Determine the [X, Y] coordinate at the center of the cell enclosing the given text.  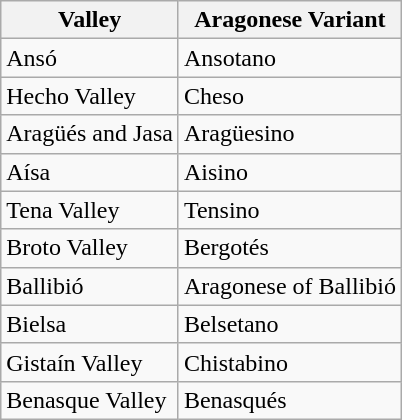
Aragonese of Ballibió [290, 286]
Bergotés [290, 248]
Gistaín Valley [90, 362]
Ballibió [90, 286]
Bielsa [90, 324]
Cheso [290, 96]
Aragonese Variant [290, 20]
Benasqués [290, 400]
Aísa [90, 172]
Aisino [290, 172]
Tena Valley [90, 210]
Benasque Valley [90, 400]
Ansó [90, 58]
Aragüesino [290, 134]
Valley [90, 20]
Broto Valley [90, 248]
Ansotano [290, 58]
Tensino [290, 210]
Belsetano [290, 324]
Chistabino [290, 362]
Hecho Valley [90, 96]
Aragüés and Jasa [90, 134]
